Output the [X, Y] coordinate of the center of the cell containing the given text.  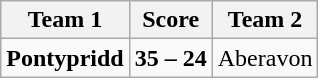
Team 1 [65, 20]
Aberavon [265, 58]
Team 2 [265, 20]
Score [170, 20]
Pontypridd [65, 58]
35 – 24 [170, 58]
